Scan for the cell matching the given text and deliver its (x, y) coordinate at center. 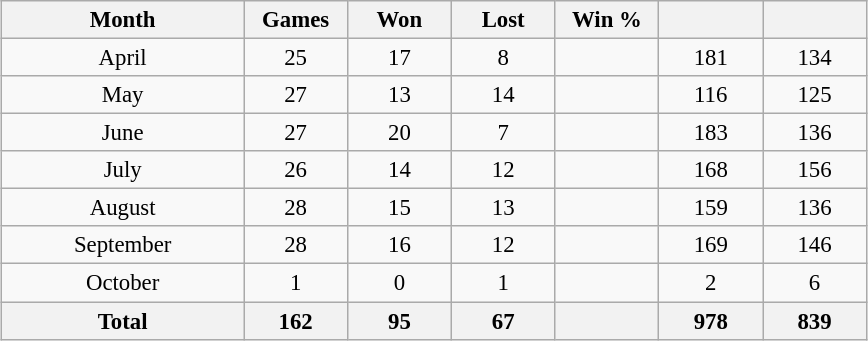
162 (296, 321)
26 (296, 170)
August (123, 208)
Total (123, 321)
168 (711, 170)
Won (399, 20)
15 (399, 208)
September (123, 245)
839 (815, 321)
978 (711, 321)
116 (711, 95)
169 (711, 245)
July (123, 170)
125 (815, 95)
Lost (503, 20)
146 (815, 245)
April (123, 58)
95 (399, 321)
134 (815, 58)
October (123, 283)
17 (399, 58)
0 (399, 283)
6 (815, 283)
159 (711, 208)
7 (503, 133)
156 (815, 170)
67 (503, 321)
June (123, 133)
Win % (607, 20)
8 (503, 58)
16 (399, 245)
183 (711, 133)
20 (399, 133)
May (123, 95)
Month (123, 20)
2 (711, 283)
25 (296, 58)
181 (711, 58)
Games (296, 20)
